Detect which cell encompasses the target text, then output its (X, Y) center coordinate. 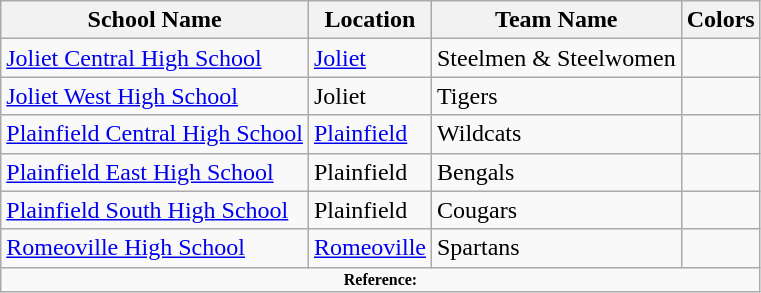
Spartans (556, 248)
Joliet West High School (155, 96)
Steelmen & Steelwomen (556, 58)
Cougars (556, 210)
Bengals (556, 172)
Colors (720, 20)
School Name (155, 20)
Wildcats (556, 134)
Joliet Central High School (155, 58)
Location (370, 20)
Reference: (380, 279)
Tigers (556, 96)
Plainfield East High School (155, 172)
Plainfield Central High School (155, 134)
Romeoville High School (155, 248)
Team Name (556, 20)
Romeoville (370, 248)
Plainfield South High School (155, 210)
